Provide the [X, Y] coordinate of the cell's center where the given text is located.  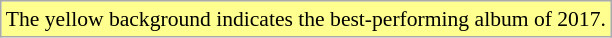
The yellow background indicates the best-performing album of 2017. [306, 19]
